Find where the given text appears and provide that cell's center as [X, Y] coordinate. 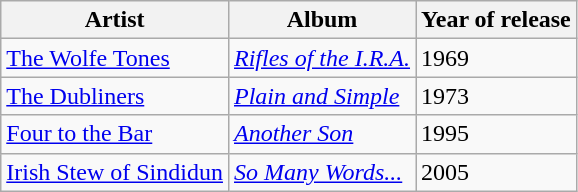
Four to the Bar [115, 134]
So Many Words... [322, 172]
1969 [496, 58]
Irish Stew of Sindidun [115, 172]
2005 [496, 172]
The Dubliners [115, 96]
Album [322, 20]
1973 [496, 96]
Plain and Simple [322, 96]
Rifles of the I.R.A. [322, 58]
Artist [115, 20]
1995 [496, 134]
Year of release [496, 20]
The Wolfe Tones [115, 58]
Another Son [322, 134]
